Extract the [X, Y] coordinate from the center of the cell holding the provided text.  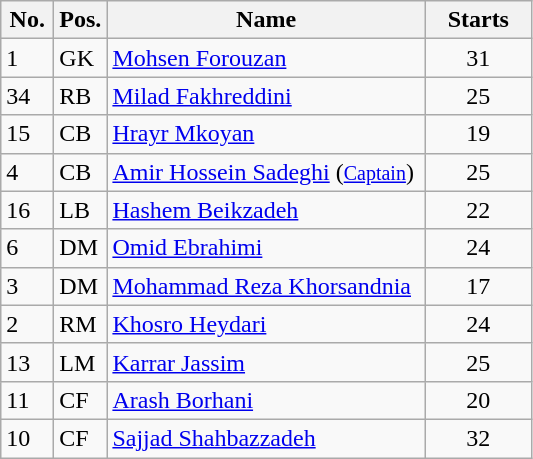
3 [28, 286]
19 [478, 134]
34 [28, 96]
RB [80, 96]
17 [478, 286]
Hashem Beikzadeh [266, 210]
6 [28, 248]
Khosro Heydari [266, 324]
Sajjad Shahbazzadeh [266, 438]
Milad Fakhreddini [266, 96]
Karrar Jassim [266, 362]
Amir Hossein Sadeghi (Captain) [266, 172]
2 [28, 324]
20 [478, 400]
RM [80, 324]
LB [80, 210]
15 [28, 134]
Starts [478, 20]
GK [80, 58]
Mohammad Reza Khorsandnia [266, 286]
31 [478, 58]
LM [80, 362]
Mohsen Forouzan [266, 58]
Name [266, 20]
Pos. [80, 20]
4 [28, 172]
1 [28, 58]
Omid Ebrahimi [266, 248]
11 [28, 400]
16 [28, 210]
10 [28, 438]
13 [28, 362]
32 [478, 438]
Hrayr Mkoyan [266, 134]
Arash Borhani [266, 400]
No. [28, 20]
22 [478, 210]
